Capture the cell that displays the provided text and extract its [x, y] central coordinate. 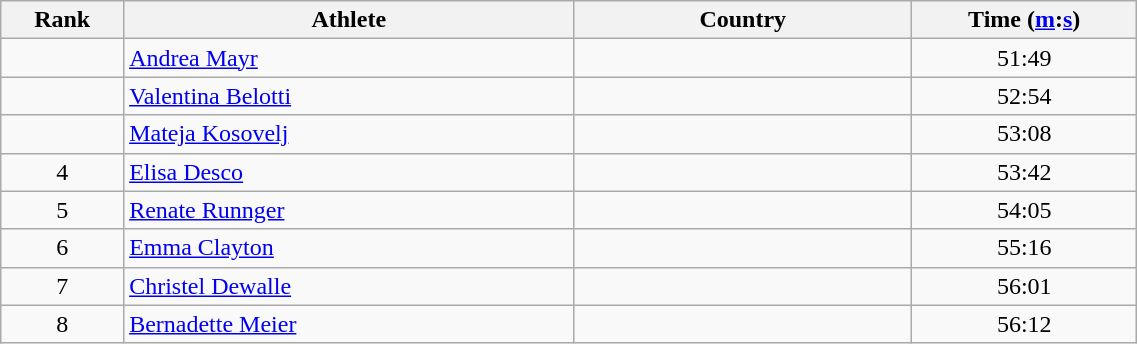
53:08 [1024, 134]
56:01 [1024, 286]
Christel Dewalle [349, 286]
Country [743, 20]
Rank [62, 20]
6 [62, 248]
51:49 [1024, 58]
Emma Clayton [349, 248]
53:42 [1024, 172]
Athlete [349, 20]
Valentina Belotti [349, 96]
54:05 [1024, 210]
55:16 [1024, 248]
Elisa Desco [349, 172]
5 [62, 210]
56:12 [1024, 324]
8 [62, 324]
Andrea Mayr [349, 58]
Renate Runnger [349, 210]
Time (m:s) [1024, 20]
4 [62, 172]
Bernadette Meier [349, 324]
Mateja Kosovelj [349, 134]
7 [62, 286]
52:54 [1024, 96]
